Determine the [x, y] coordinate at the center of the cell enclosing the given text.  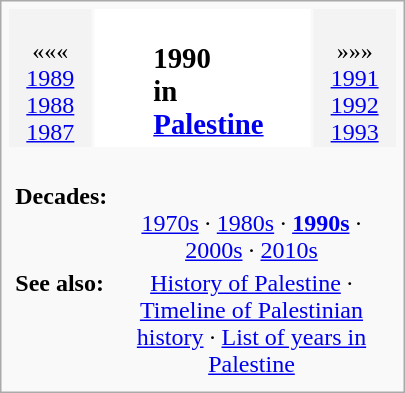
Decades: [62, 224]
Decades: 1970s · 1980s · 1990s · 2000s · 2010s See also: History of Palestine · Timeline of Palestinian history · List of years in Palestine [202, 267]
1970s · 1980s · 1990s · 2000s · 2010s [252, 224]
See also: [62, 324]
«««198919881987 [50, 78]
»»»199119921993 [355, 78]
History of Palestine · Timeline of Palestinian history · List of years in Palestine [252, 324]
